Detect which cell encompasses the target text, then output its (X, Y) center coordinate. 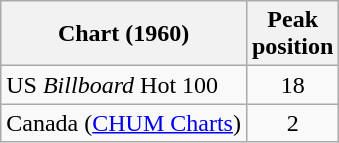
18 (292, 85)
US Billboard Hot 100 (124, 85)
2 (292, 123)
Peakposition (292, 34)
Canada (CHUM Charts) (124, 123)
Chart (1960) (124, 34)
